From the cell containing the given text, extract its center point as (X, Y) coordinate. 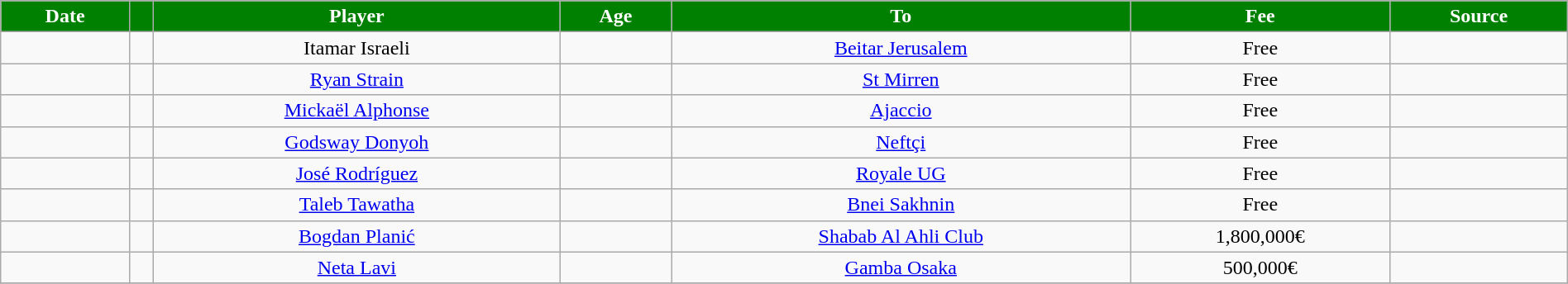
Neta Lavi (357, 267)
1,800,000€ (1260, 236)
Ryan Strain (357, 79)
Source (1479, 17)
José Rodríguez (357, 173)
Ajaccio (901, 111)
Age (615, 17)
St Mirren (901, 79)
Beitar Jerusalem (901, 48)
Mickaël Alphonse (357, 111)
Bogdan Planić (357, 236)
Neftçi (901, 142)
To (901, 17)
Date (65, 17)
Royale UG (901, 173)
Bnei Sakhnin (901, 205)
Taleb Tawatha (357, 205)
Godsway Donyoh (357, 142)
Player (357, 17)
Fee (1260, 17)
Gamba Osaka (901, 267)
500,000€ (1260, 267)
Shabab Al Ahli Club (901, 236)
Itamar Israeli (357, 48)
